From the cell containing the given text, extract its center point as [X, Y] coordinate. 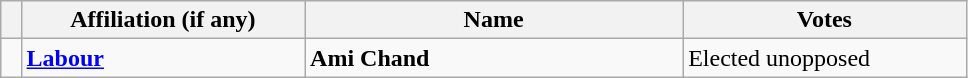
Votes [825, 20]
Elected unopposed [825, 58]
Ami Chand [494, 58]
Affiliation (if any) [163, 20]
Labour [163, 58]
Name [494, 20]
